Return (X, Y) of the center of cell containing provided text 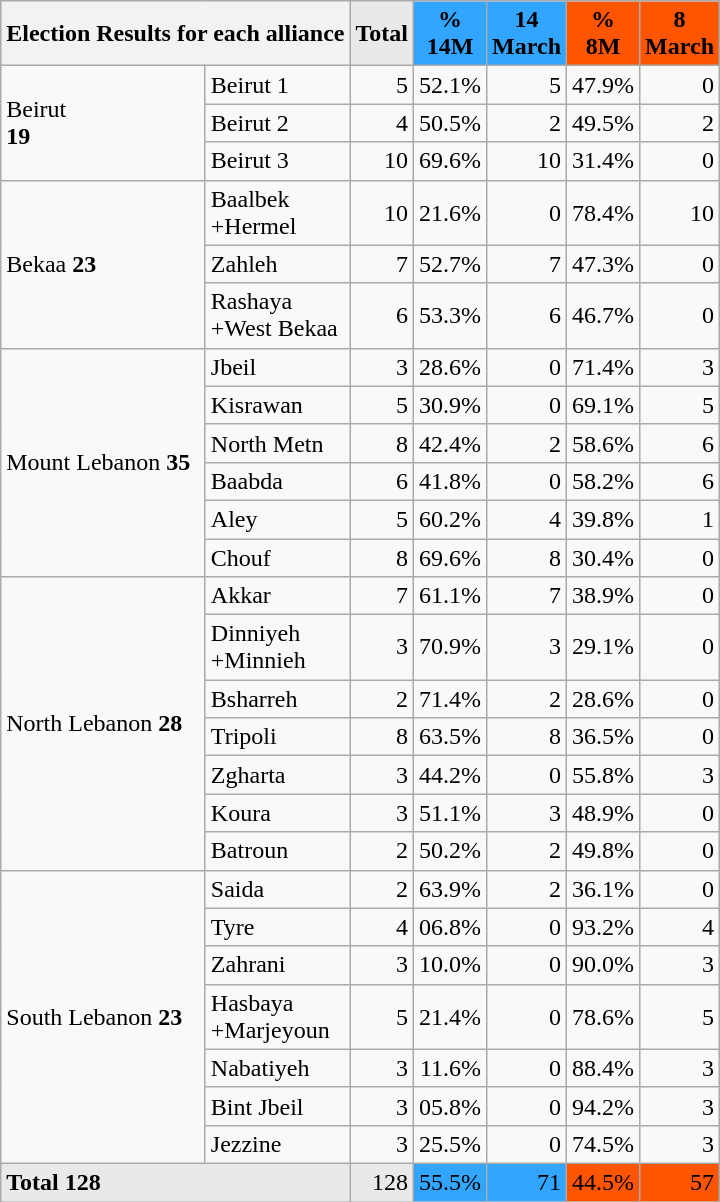
49.8% (604, 851)
Koura (278, 813)
06.8% (450, 927)
8 March (680, 34)
Beirut19 (104, 123)
88.4% (604, 1068)
51.1% (450, 813)
94.2% (604, 1106)
44.5% (604, 1182)
1 (680, 519)
Total (382, 34)
South Lebanon 23 (104, 1016)
50.2% (450, 851)
North Metn (278, 443)
70.9% (450, 648)
Election Results for each alliance (176, 34)
Zgharta (278, 775)
Rashaya+West Bekaa (278, 316)
Akkar (278, 596)
Tripoli (278, 737)
10.0% (450, 965)
36.1% (604, 889)
Hasbaya+Marjeyoun (278, 1016)
58.6% (604, 443)
42.4% (450, 443)
78.4% (604, 212)
78.6% (604, 1016)
41.8% (450, 481)
58.2% (604, 481)
Mount Lebanon 35 (104, 462)
05.8% (450, 1106)
46.7% (604, 316)
63.5% (450, 737)
Jezzine (278, 1144)
Tyre (278, 927)
Beirut 3 (278, 161)
36.5% (604, 737)
Bsharreh (278, 699)
47.3% (604, 264)
29.1% (604, 648)
Bint Jbeil (278, 1106)
52.7% (450, 264)
Baalbek+Hermel (278, 212)
Aley (278, 519)
55.5% (450, 1182)
Beirut 2 (278, 123)
128 (382, 1182)
Dinniyeh+Minnieh (278, 648)
Baabda (278, 481)
49.5% (604, 123)
74.5% (604, 1144)
30.4% (604, 557)
39.8% (604, 519)
% 8M (604, 34)
North Lebanon 28 (104, 724)
53.3% (450, 316)
Kisrawan (278, 405)
93.2% (604, 927)
11.6% (450, 1068)
% 14M (450, 34)
Jbeil (278, 367)
57 (680, 1182)
50.5% (450, 123)
48.9% (604, 813)
63.9% (450, 889)
Nabatiyeh (278, 1068)
69.1% (604, 405)
52.1% (450, 85)
Chouf (278, 557)
14 March (527, 34)
21.4% (450, 1016)
47.9% (604, 85)
Batroun (278, 851)
44.2% (450, 775)
55.8% (604, 775)
90.0% (604, 965)
Beirut 1 (278, 85)
21.6% (450, 212)
30.9% (450, 405)
Zahleh (278, 264)
Total 128 (176, 1182)
38.9% (604, 596)
71 (527, 1182)
Saida (278, 889)
61.1% (450, 596)
Bekaa 23 (104, 264)
31.4% (604, 161)
25.5% (450, 1144)
Zahrani (278, 965)
60.2% (450, 519)
